Pinpoint the cell where the given text exists, returning its [X, Y] midpoint coordinate. 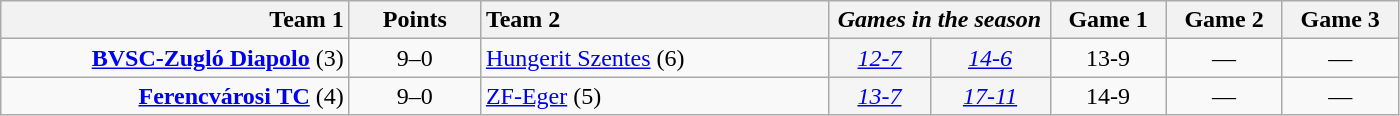
Team 1 [176, 20]
Points [414, 20]
14-9 [1108, 96]
17-11 [990, 96]
Ferencvárosi TC (4) [176, 96]
Hungerit Szentes (6) [654, 58]
BVSC-Zugló Diapolo (3) [176, 58]
ZF-Eger (5) [654, 96]
Game 3 [1340, 20]
13-7 [880, 96]
13-9 [1108, 58]
Game 2 [1224, 20]
Team 2 [654, 20]
12-7 [880, 58]
Game 1 [1108, 20]
14-6 [990, 58]
Games in the season [940, 20]
